Output the [x, y] coordinate of the center of the cell containing the given text.  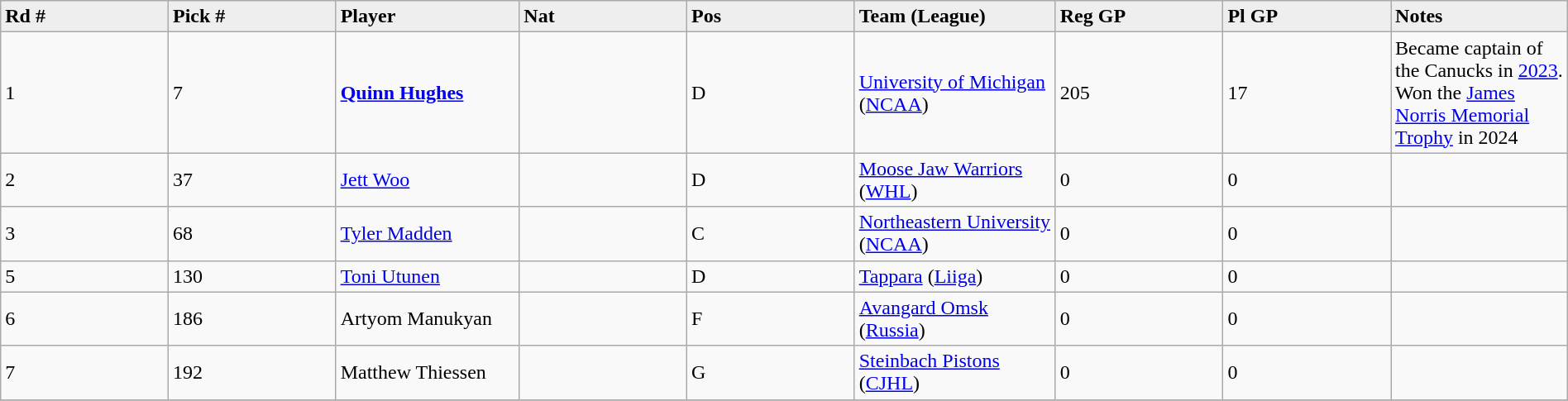
6 [84, 319]
Rd # [84, 17]
Tappara (Liiga) [954, 276]
G [771, 372]
Toni Utunen [428, 276]
Tyler Madden [428, 233]
37 [251, 180]
University of Michigan (NCAA) [954, 93]
Moose Jaw Warriors (WHL) [954, 180]
Steinbach Pistons (CJHL) [954, 372]
68 [251, 233]
Pl GP [1307, 17]
Artyom Manukyan [428, 319]
17 [1307, 93]
5 [84, 276]
3 [84, 233]
Pick # [251, 17]
F [771, 319]
Player [428, 17]
Matthew Thiessen [428, 372]
Northeastern University (NCAA) [954, 233]
186 [251, 319]
1 [84, 93]
Pos [771, 17]
Team (League) [954, 17]
2 [84, 180]
Avangard Omsk (Russia) [954, 319]
130 [251, 276]
C [771, 233]
Notes [1480, 17]
Reg GP [1140, 17]
Quinn Hughes [428, 93]
Became captain of the Canucks in 2023. Won the James Norris Memorial Trophy in 2024 [1480, 93]
205 [1140, 93]
Nat [604, 17]
Jett Woo [428, 180]
192 [251, 372]
